Identify which cell holds the provided text, then report its [X, Y] central coordinate. 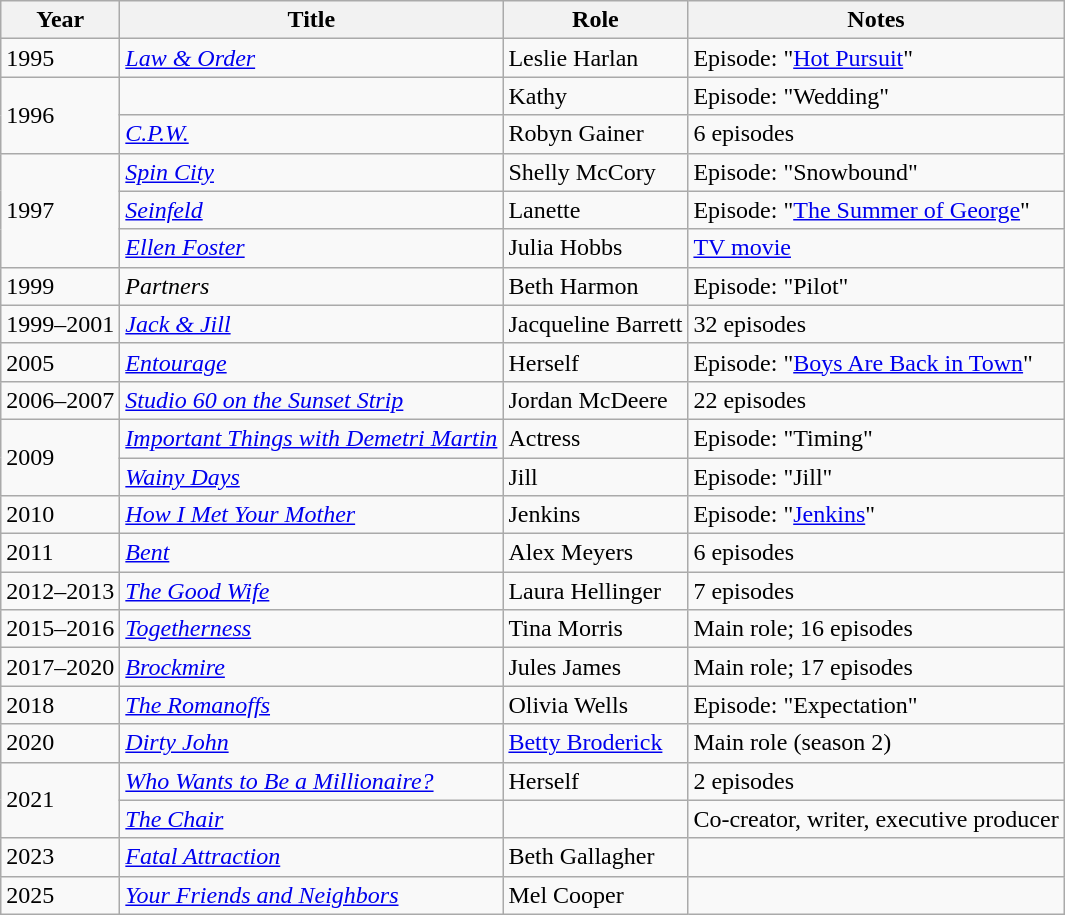
Ellen Foster [312, 248]
The Romanoffs [312, 705]
Jordan McDeere [596, 400]
32 episodes [876, 324]
Jill [596, 477]
The Chair [312, 819]
Jack & Jill [312, 324]
Leslie Harlan [596, 58]
2017–2020 [60, 667]
C.P.W. [312, 134]
Episode: "The Summer of George" [876, 210]
Partners [312, 286]
Title [312, 20]
Beth Harmon [596, 286]
2018 [60, 705]
Togetherness [312, 629]
Jules James [596, 667]
Actress [596, 438]
Main role; 17 episodes [876, 667]
Fatal Attraction [312, 857]
Year [60, 20]
Episode: "Boys Are Back in Town" [876, 362]
2 episodes [876, 781]
2012–2013 [60, 591]
Main role (season 2) [876, 743]
1997 [60, 210]
Studio 60 on the Sunset Strip [312, 400]
2023 [60, 857]
Who Wants to Be a Millionaire? [312, 781]
Notes [876, 20]
2009 [60, 457]
Episode: "Wedding" [876, 96]
Episode: "Timing" [876, 438]
Spin City [312, 172]
7 episodes [876, 591]
Entourage [312, 362]
How I Met Your Mother [312, 515]
Episode: "Snowbound" [876, 172]
Episode: "Expectation" [876, 705]
Bent [312, 553]
Episode: "Jill" [876, 477]
2011 [60, 553]
Laura Hellinger [596, 591]
Law & Order [312, 58]
2015–2016 [60, 629]
Role [596, 20]
Mel Cooper [596, 895]
Co-creator, writer, executive producer [876, 819]
Kathy [596, 96]
The Good Wife [312, 591]
Robyn Gainer [596, 134]
Lanette [596, 210]
Seinfeld [312, 210]
2005 [60, 362]
Brockmire [312, 667]
TV movie [876, 248]
22 episodes [876, 400]
Betty Broderick [596, 743]
2025 [60, 895]
Beth Gallagher [596, 857]
Julia Hobbs [596, 248]
Jacqueline Barrett [596, 324]
Wainy Days [312, 477]
Dirty John [312, 743]
Main role; 16 episodes [876, 629]
2020 [60, 743]
Alex Meyers [596, 553]
Episode: "Jenkins" [876, 515]
1996 [60, 115]
1995 [60, 58]
Tina Morris [596, 629]
Your Friends and Neighbors [312, 895]
Olivia Wells [596, 705]
Episode: "Hot Pursuit" [876, 58]
Jenkins [596, 515]
1999 [60, 286]
2021 [60, 800]
2010 [60, 515]
Episode: "Pilot" [876, 286]
1999–2001 [60, 324]
2006–2007 [60, 400]
Shelly McCory [596, 172]
Important Things with Demetri Martin [312, 438]
